For the text-containing cell, return its midpoint in (x, y) coordinate format. 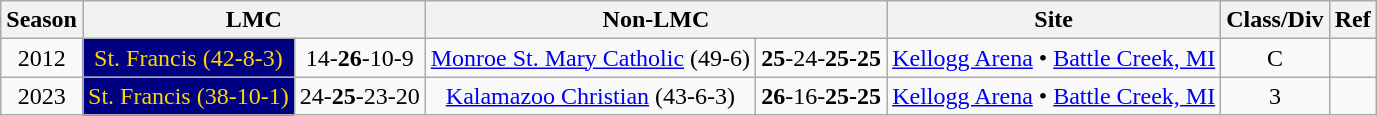
Ref (1352, 20)
C (1275, 58)
25-24-25-25 (822, 58)
2012 (42, 58)
St. Francis (38-10-1) (188, 96)
Non-LMC (656, 20)
3 (1275, 96)
Kalamazoo Christian (43-6-3) (590, 96)
Site (1054, 20)
14-26-10-9 (360, 58)
Class/Div (1275, 20)
Season (42, 20)
24-25-23-20 (360, 96)
St. Francis (42-8-3) (188, 58)
26-16-25-25 (822, 96)
2023 (42, 96)
LMC (254, 20)
Monroe St. Mary Catholic (49-6) (590, 58)
